Return (X, Y) of the center of cell containing provided text 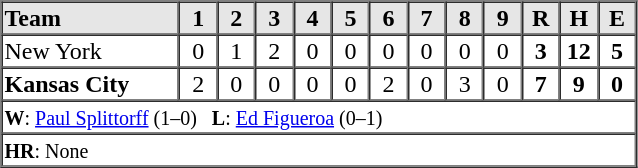
HR: None (319, 150)
12 (579, 50)
8 (465, 18)
4 (312, 18)
H (579, 18)
W: Paul Splittorff (1–0) L: Ed Figueroa (0–1) (319, 116)
New York (91, 50)
Team (91, 18)
R (541, 18)
E (617, 18)
Kansas City (91, 84)
6 (388, 18)
